Capture the cell that displays the provided text and extract its (X, Y) central coordinate. 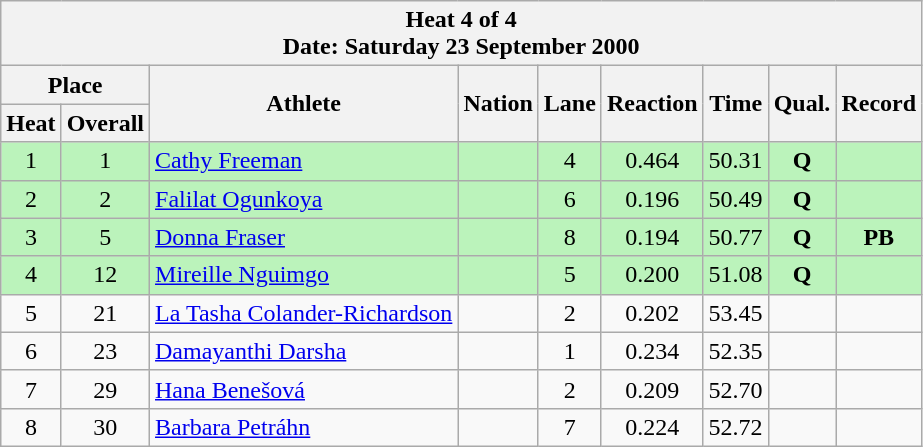
Heat (31, 123)
51.08 (736, 275)
0.234 (652, 351)
Reaction (652, 104)
Cathy Freeman (304, 161)
Mireille Nguimgo (304, 275)
Nation (498, 104)
50.49 (736, 199)
Heat 4 of 4 Date: Saturday 23 September 2000 (462, 34)
52.70 (736, 389)
Athlete (304, 104)
Time (736, 104)
21 (105, 313)
Barbara Petráhn (304, 427)
12 (105, 275)
0.224 (652, 427)
29 (105, 389)
0.196 (652, 199)
Falilat Ogunkoya (304, 199)
30 (105, 427)
53.45 (736, 313)
0.194 (652, 237)
50.77 (736, 237)
Lane (570, 104)
Overall (105, 123)
La Tasha Colander-Richardson (304, 313)
3 (31, 237)
0.200 (652, 275)
0.209 (652, 389)
0.202 (652, 313)
23 (105, 351)
52.72 (736, 427)
Damayanthi Darsha (304, 351)
Hana Benešová (304, 389)
PB (879, 237)
50.31 (736, 161)
Record (879, 104)
Qual. (802, 104)
0.464 (652, 161)
52.35 (736, 351)
Donna Fraser (304, 237)
Place (76, 85)
